Determine the (x, y) coordinate at the center of the cell enclosing the given text.  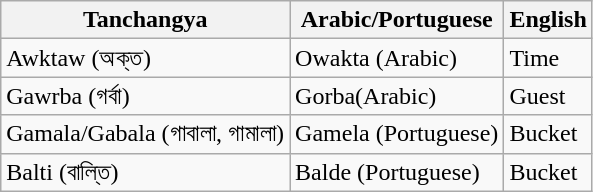
Balde (Portuguese) (397, 172)
Gorba(Arabic) (397, 96)
Gamela (Portuguese) (397, 134)
Time (548, 58)
English (548, 20)
Gamala/Gabala (গাবালা, গামালা) (146, 134)
Guest (548, 96)
Awktaw (অক্ত) (146, 58)
Arabic/Portuguese (397, 20)
Balti (বাল্তি) (146, 172)
Owakta (Arabic) (397, 58)
Gawrba (গর্বা) (146, 96)
Tanchangya (146, 20)
